For the text-containing cell, return its midpoint in (x, y) coordinate format. 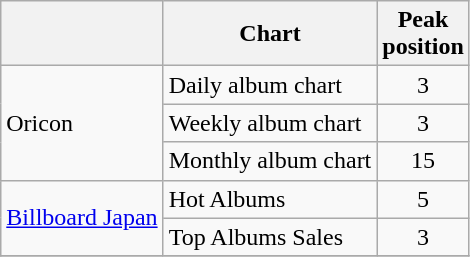
Weekly album chart (270, 123)
Monthly album chart (270, 161)
5 (423, 199)
Hot Albums (270, 199)
Top Albums Sales (270, 237)
Billboard Japan (82, 218)
15 (423, 161)
Peakposition (423, 34)
Daily album chart (270, 85)
Chart (270, 34)
Oricon (82, 123)
